Output the (x, y) coordinate of the center of the cell containing the given text.  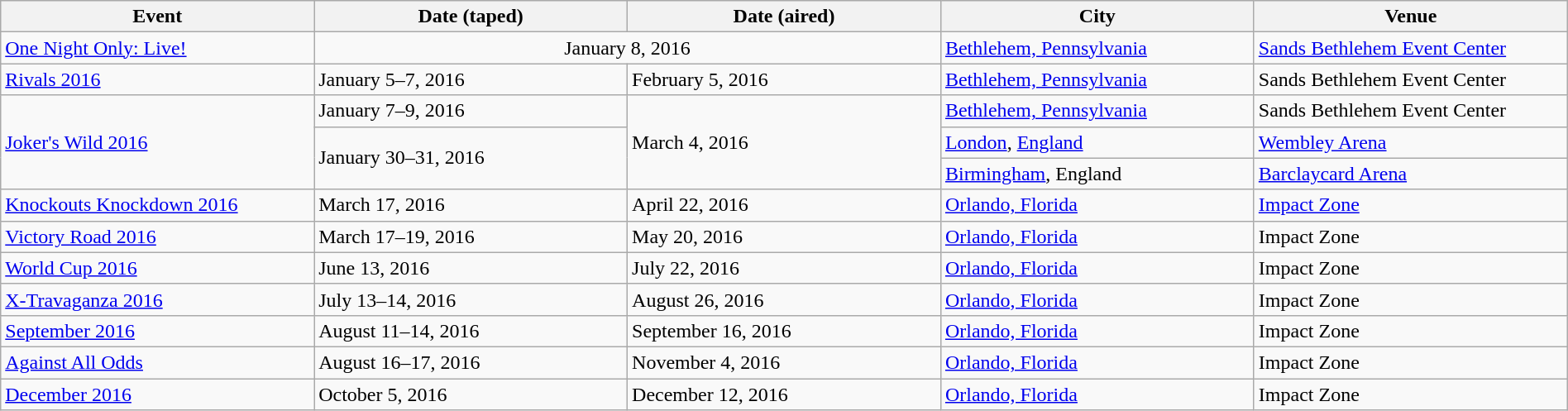
May 20, 2016 (784, 237)
Joker's Wild 2016 (157, 142)
January 8, 2016 (628, 48)
September 2016 (157, 331)
Rivals 2016 (157, 79)
One Night Only: Live! (157, 48)
X-Travaganza 2016 (157, 299)
Against All Odds (157, 362)
January 7–9, 2016 (471, 111)
August 11–14, 2016 (471, 331)
Date (aired) (784, 17)
August 26, 2016 (784, 299)
December 12, 2016 (784, 394)
Victory Road 2016 (157, 237)
Knockouts Knockdown 2016 (157, 205)
January 30–31, 2016 (471, 158)
July 22, 2016 (784, 268)
March 4, 2016 (784, 142)
Date (taped) (471, 17)
October 5, 2016 (471, 394)
August 16–17, 2016 (471, 362)
November 4, 2016 (784, 362)
Event (157, 17)
September 16, 2016 (784, 331)
February 5, 2016 (784, 79)
July 13–14, 2016 (471, 299)
Birmingham, England (1097, 174)
Wembley Arena (1411, 142)
June 13, 2016 (471, 268)
Venue (1411, 17)
March 17–19, 2016 (471, 237)
March 17, 2016 (471, 205)
World Cup 2016 (157, 268)
April 22, 2016 (784, 205)
City (1097, 17)
January 5–7, 2016 (471, 79)
December 2016 (157, 394)
London, England (1097, 142)
Barclaycard Arena (1411, 174)
